Search for the cell housing the specified text and yield its [X, Y] center coordinate. 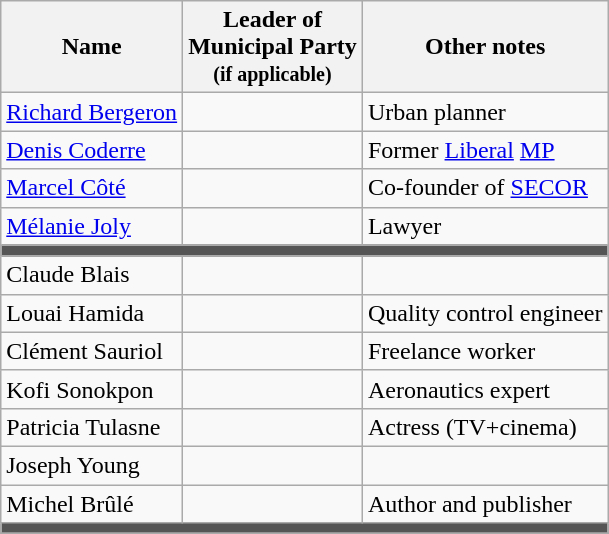
Quality control engineer [485, 313]
Author and publisher [485, 503]
Urban planner [485, 112]
Kofi Sonokpon [92, 389]
Freelance worker [485, 351]
Clément Sauriol [92, 351]
Aeronautics expert [485, 389]
Patricia Tulasne [92, 427]
Actress (TV+cinema) [485, 427]
Other notes [485, 47]
Michel Brûlé [92, 503]
Denis Coderre [92, 150]
Former Liberal MP [485, 150]
Name [92, 47]
Claude Blais [92, 275]
Marcel Côté [92, 188]
Co-founder of SECOR [485, 188]
Louai Hamida [92, 313]
Lawyer [485, 226]
Richard Bergeron [92, 112]
Leader of Municipal Party (if applicable) [273, 47]
Joseph Young [92, 465]
Mélanie Joly [92, 226]
